For the text-containing cell, return its midpoint in (X, Y) coordinate format. 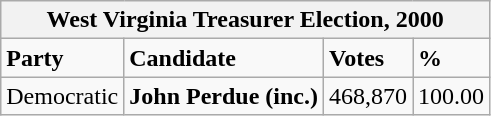
% (452, 58)
100.00 (452, 96)
Democratic (62, 96)
468,870 (368, 96)
John Perdue (inc.) (224, 96)
Party (62, 58)
Candidate (224, 58)
Votes (368, 58)
West Virginia Treasurer Election, 2000 (246, 20)
